Identify which cell holds the provided text, then report its [x, y] central coordinate. 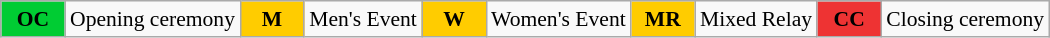
Mixed Relay [756, 19]
OC [33, 19]
Opening ceremony [152, 19]
M [272, 19]
W [454, 19]
MR [663, 19]
Men's Event [363, 19]
CC [849, 19]
Closing ceremony [965, 19]
Women's Event [558, 19]
